Find where the given text appears and provide that cell's center as (X, Y) coordinate. 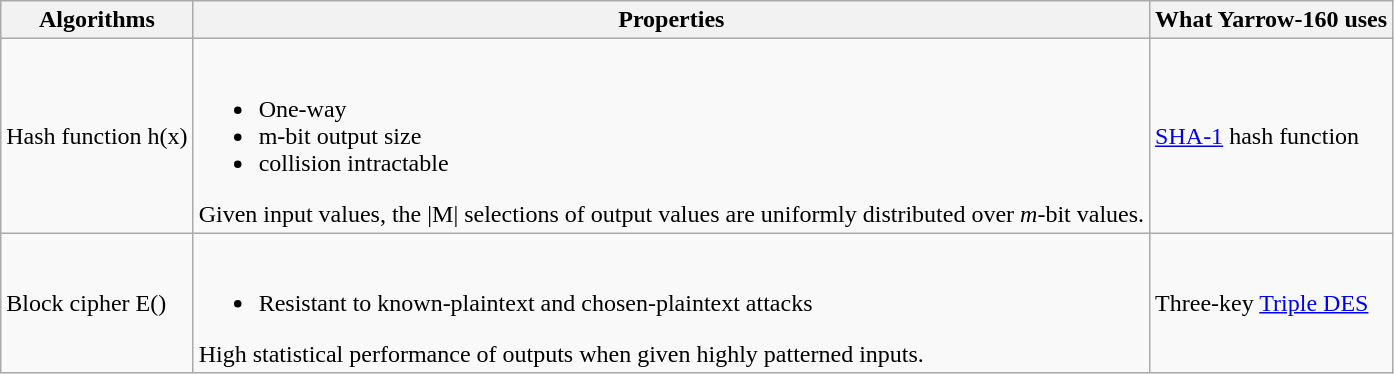
What Yarrow-160 uses (1272, 20)
Algorithms (97, 20)
Three-key Triple DES (1272, 303)
Resistant to known-plaintext and chosen-plaintext attacksHigh statistical performance of outputs when given highly patterned inputs. (671, 303)
Block cipher E() (97, 303)
One-waym-bit output sizecollision intractableGiven input values, the |M| selections of output values are uniformly distributed over m-bit values. (671, 136)
Properties (671, 20)
SHA-1 hash function (1272, 136)
Hash function h(x) (97, 136)
